Scan for the cell matching the given text and deliver its [x, y] coordinate at center. 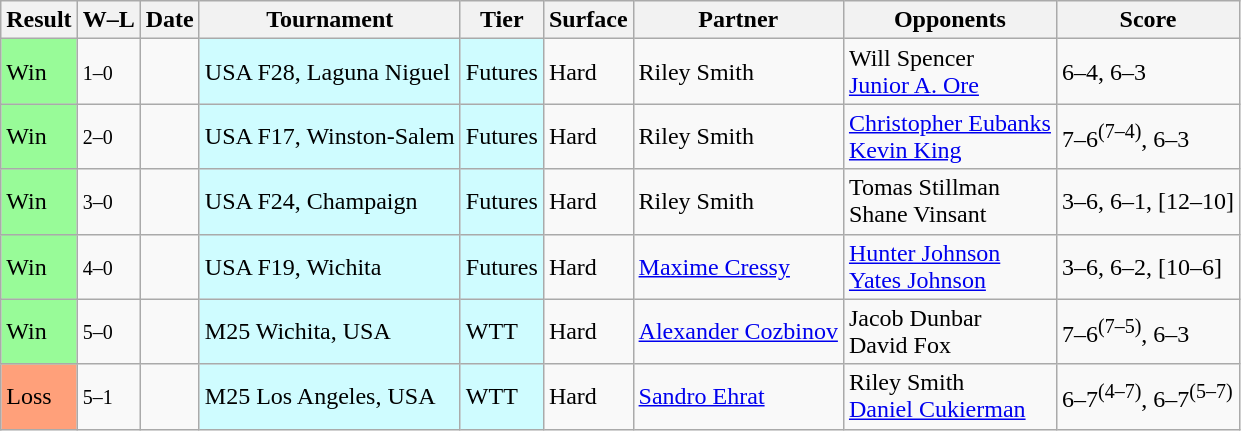
Riley Smith Daniel Cukierman [950, 396]
M25 Los Angeles, USA [330, 396]
Alexander Cozbinov [738, 332]
Tier [502, 20]
Jacob Dunbar David Fox [950, 332]
Tomas Stillman Shane Vinsant [950, 202]
3–0 [108, 202]
Score [1148, 20]
7–6(7–4), 6–3 [1148, 136]
7–6(7–5), 6–3 [1148, 332]
Date [170, 20]
Loss [39, 396]
3–6, 6–1, [12–10] [1148, 202]
Hunter Johnson Yates Johnson [950, 266]
Result [39, 20]
Opponents [950, 20]
Christopher Eubanks Kevin King [950, 136]
Tournament [330, 20]
M25 Wichita, USA [330, 332]
6–7(4–7), 6–7(5–7) [1148, 396]
USA F17, Winston-Salem [330, 136]
Sandro Ehrat [738, 396]
Maxime Cressy [738, 266]
W–L [108, 20]
USA F24, Champaign [330, 202]
1–0 [108, 72]
Will Spencer Junior A. Ore [950, 72]
Partner [738, 20]
5–0 [108, 332]
2–0 [108, 136]
3–6, 6–2, [10–6] [1148, 266]
6–4, 6–3 [1148, 72]
5–1 [108, 396]
USA F28, Laguna Niguel [330, 72]
Surface [588, 20]
USA F19, Wichita [330, 266]
4–0 [108, 266]
